Scan for the cell matching the given text and deliver its [x, y] coordinate at center. 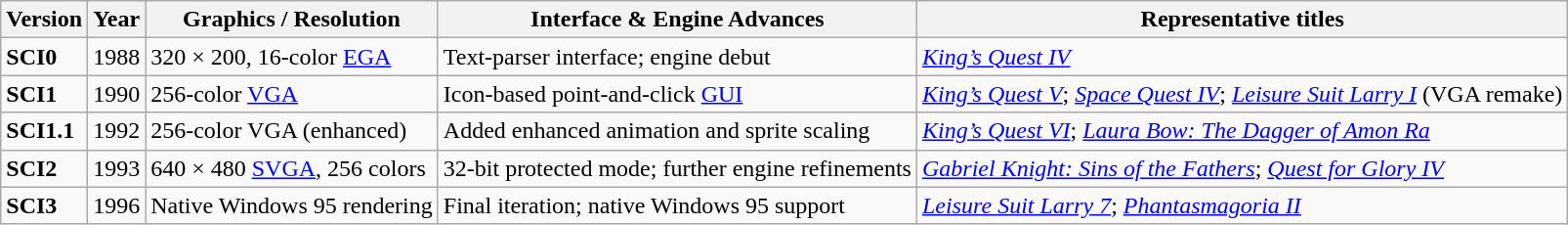
Representative titles [1242, 20]
320 × 200, 16-color EGA [292, 57]
1988 [117, 57]
King’s Quest IV [1242, 57]
SCI3 [45, 205]
256-color VGA [292, 94]
Final iteration; native Windows 95 support [677, 205]
Native Windows 95 rendering [292, 205]
1993 [117, 168]
SCI0 [45, 57]
1996 [117, 205]
SCI2 [45, 168]
SCI1 [45, 94]
1990 [117, 94]
256-color VGA (enhanced) [292, 131]
Text-parser interface; engine debut [677, 57]
1992 [117, 131]
Leisure Suit Larry 7; Phantasmagoria II [1242, 205]
Gabriel Knight: Sins of the Fathers; Quest for Glory IV [1242, 168]
Added enhanced animation and sprite scaling [677, 131]
SCI1.1 [45, 131]
King’s Quest VI; Laura Bow: The Dagger of Amon Ra [1242, 131]
Graphics / Resolution [292, 20]
King’s Quest V; Space Quest IV; Leisure Suit Larry I (VGA remake) [1242, 94]
Version [45, 20]
32-bit protected mode; further engine refinements [677, 168]
640 × 480 SVGA, 256 colors [292, 168]
Icon-based point-and-click GUI [677, 94]
Interface & Engine Advances [677, 20]
Year [117, 20]
